Provide the (X, Y) coordinate of the cell's center where the given text is located.  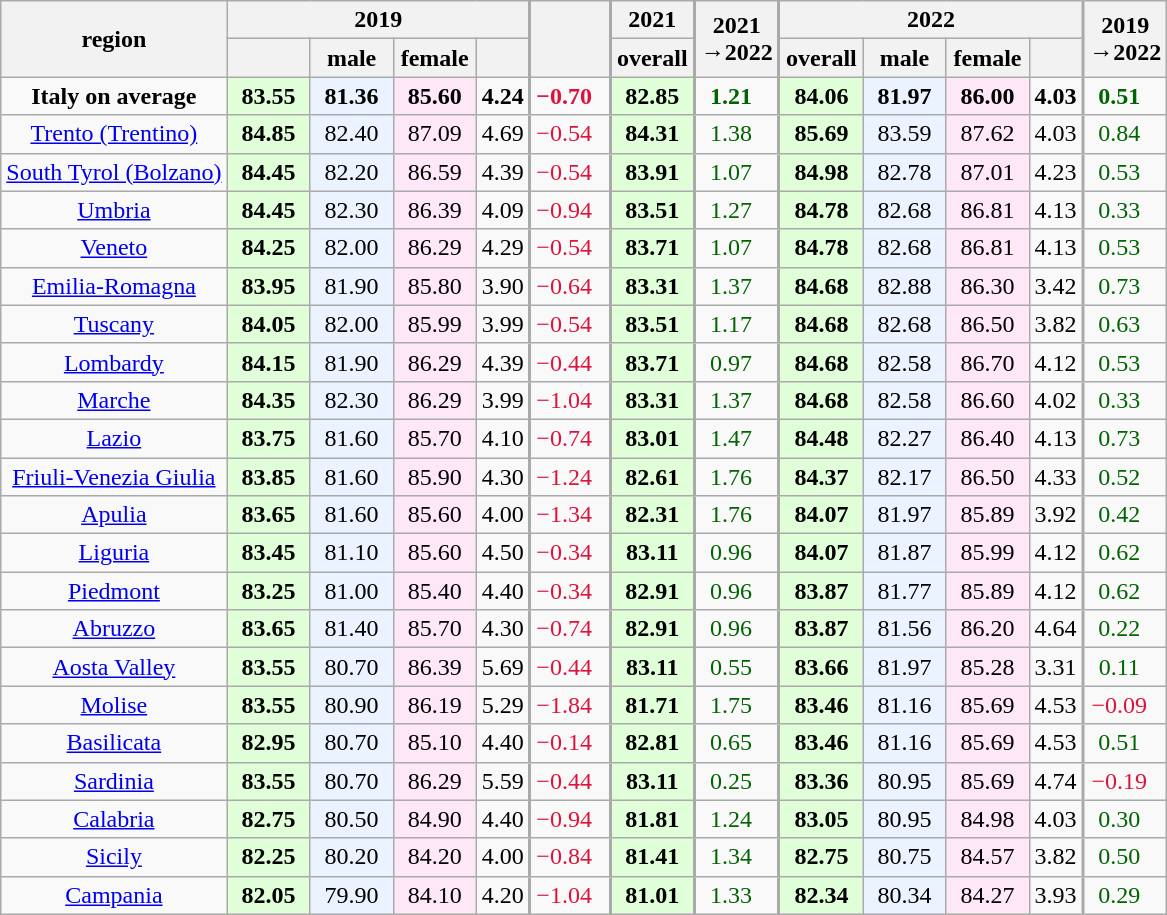
−1.24 (570, 477)
0.97 (738, 362)
82.20 (352, 172)
82.31 (652, 515)
0.42 (1125, 515)
87.01 (988, 172)
83.05 (821, 819)
86.20 (988, 629)
Sardinia (114, 781)
84.20 (434, 857)
81.77 (904, 591)
5.29 (503, 705)
86.00 (988, 96)
86.60 (988, 400)
83.85 (268, 477)
4.64 (1056, 629)
Emilia-Romagna (114, 286)
−0.19 (1125, 781)
0.65 (738, 743)
Piedmont (114, 591)
2021 (652, 20)
2019 (378, 20)
2022 (931, 20)
0.29 (1125, 895)
−0.64 (570, 286)
4.02 (1056, 400)
84.37 (821, 477)
81.00 (352, 591)
Lombardy (114, 362)
84.85 (268, 134)
84.48 (821, 438)
81.87 (904, 553)
1.75 (738, 705)
83.66 (821, 667)
84.31 (652, 134)
83.25 (268, 591)
80.34 (904, 895)
Aosta Valley (114, 667)
0.30 (1125, 819)
5.69 (503, 667)
83.95 (268, 286)
81.71 (652, 705)
5.59 (503, 781)
0.22 (1125, 629)
84.10 (434, 895)
0.50 (1125, 857)
84.25 (268, 248)
1.24 (738, 819)
2021→2022 (738, 39)
Marche (114, 400)
Abruzzo (114, 629)
2019→2022 (1125, 39)
87.09 (434, 134)
86.70 (988, 362)
82.88 (904, 286)
80.75 (904, 857)
86.59 (434, 172)
3.31 (1056, 667)
81.10 (352, 553)
84.57 (988, 857)
4.33 (1056, 477)
Molise (114, 705)
0.84 (1125, 134)
84.15 (268, 362)
80.20 (352, 857)
3.90 (503, 286)
82.17 (904, 477)
81.41 (652, 857)
Tuscany (114, 324)
86.40 (988, 438)
84.06 (821, 96)
79.90 (352, 895)
1.38 (738, 134)
1.33 (738, 895)
3.93 (1056, 895)
Campania (114, 895)
83.45 (268, 553)
82.61 (652, 477)
81.56 (904, 629)
82.81 (652, 743)
0.63 (1125, 324)
region (114, 39)
80.50 (352, 819)
81.40 (352, 629)
Sicily (114, 857)
80.90 (352, 705)
Liguria (114, 553)
86.30 (988, 286)
Trento (Trentino) (114, 134)
82.78 (904, 172)
82.25 (268, 857)
87.62 (988, 134)
1.34 (738, 857)
Italy on average (114, 96)
−0.70 (570, 96)
86.19 (434, 705)
85.80 (434, 286)
81.81 (652, 819)
3.92 (1056, 515)
4.20 (503, 895)
South Tyrol (Bolzano) (114, 172)
84.05 (268, 324)
82.27 (904, 438)
Calabria (114, 819)
4.69 (503, 134)
81.01 (652, 895)
85.90 (434, 477)
84.35 (268, 400)
82.95 (268, 743)
4.24 (503, 96)
Lazio (114, 438)
Basilicata (114, 743)
4.09 (503, 210)
83.36 (821, 781)
−1.84 (570, 705)
−0.14 (570, 743)
0.52 (1125, 477)
Friuli-Venezia Giulia (114, 477)
−1.34 (570, 515)
82.05 (268, 895)
82.85 (652, 96)
4.23 (1056, 172)
83.75 (268, 438)
85.10 (434, 743)
0.11 (1125, 667)
4.50 (503, 553)
−0.84 (570, 857)
82.34 (821, 895)
Apulia (114, 515)
82.40 (352, 134)
0.55 (738, 667)
0.25 (738, 781)
Veneto (114, 248)
4.29 (503, 248)
83.91 (652, 172)
83.01 (652, 438)
−0.09 (1125, 705)
85.40 (434, 591)
4.74 (1056, 781)
4.10 (503, 438)
3.42 (1056, 286)
1.27 (738, 210)
1.17 (738, 324)
85.28 (988, 667)
81.36 (352, 96)
83.59 (904, 134)
1.21 (738, 96)
Umbria (114, 210)
1.47 (738, 438)
84.90 (434, 819)
84.27 (988, 895)
